Extract the [X, Y] coordinate from the center of the cell holding the provided text.  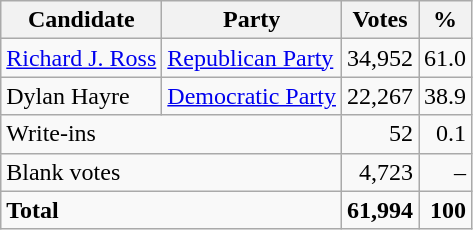
61,994 [380, 210]
Democratic Party [252, 96]
Candidate [82, 20]
% [446, 20]
61.0 [446, 58]
Votes [380, 20]
Dylan Hayre [82, 96]
Republican Party [252, 58]
Write-ins [172, 134]
– [446, 172]
38.9 [446, 96]
34,952 [380, 58]
Blank votes [172, 172]
4,723 [380, 172]
0.1 [446, 134]
Richard J. Ross [82, 58]
52 [380, 134]
22,267 [380, 96]
100 [446, 210]
Party [252, 20]
Total [172, 210]
